Determine the [x, y] coordinate at the center of the cell enclosing the given text.  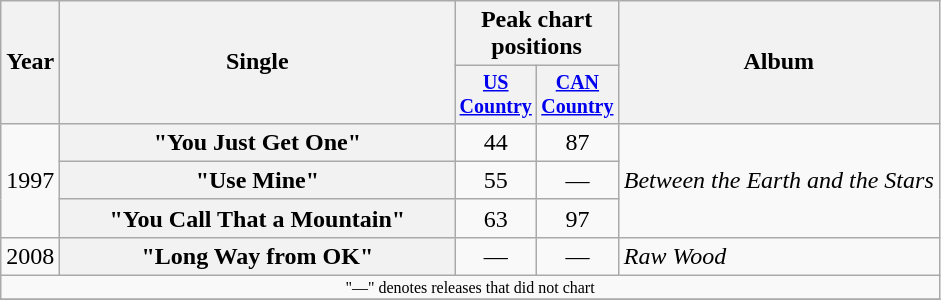
Between the Earth and the Stars [778, 180]
"Use Mine" [258, 180]
"You Call That a Mountain" [258, 218]
"—" denotes releases that did not chart [470, 288]
Raw Wood [778, 256]
44 [496, 142]
Year [30, 62]
Single [258, 62]
Album [778, 62]
CAN Country [578, 94]
Peak chartpositions [536, 34]
US Country [496, 94]
87 [578, 142]
1997 [30, 180]
2008 [30, 256]
"You Just Get One" [258, 142]
63 [496, 218]
"Long Way from OK" [258, 256]
55 [496, 180]
97 [578, 218]
